Identify which cell holds the provided text, then report its (X, Y) central coordinate. 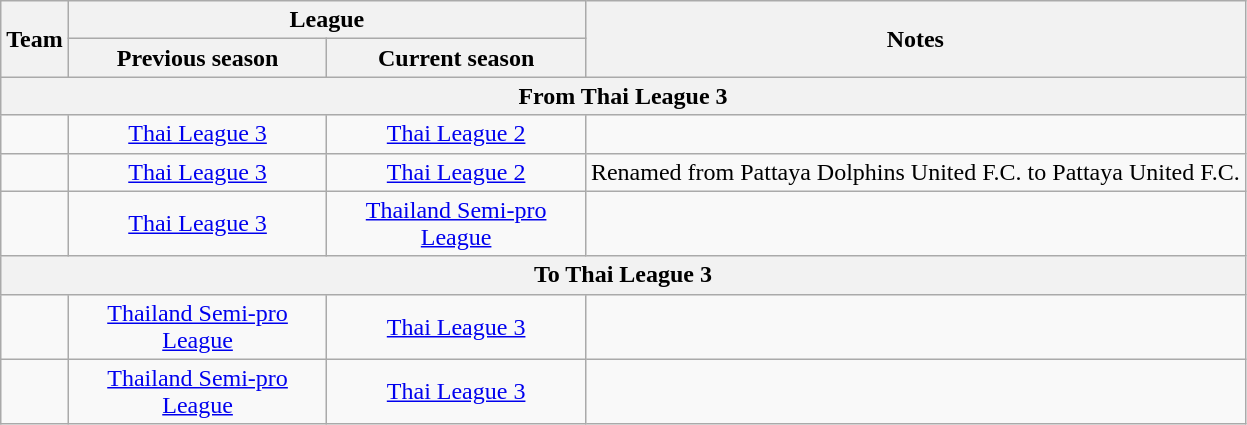
Renamed from Pattaya Dolphins United F.C. to Pattaya United F.C. (915, 172)
Notes (915, 39)
To Thai League 3 (623, 275)
League (326, 20)
Current season (456, 58)
Team (35, 39)
From Thai League 3 (623, 96)
Previous season (198, 58)
